Capture the cell that displays the provided text and extract its (X, Y) central coordinate. 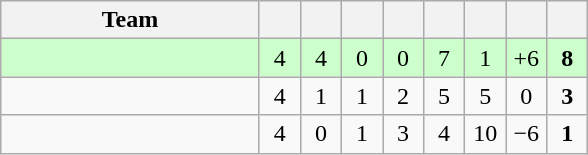
+6 (526, 58)
2 (402, 96)
7 (444, 58)
−6 (526, 134)
10 (486, 134)
Team (130, 20)
8 (568, 58)
